Output the (X, Y) coordinate of the center of the cell containing the given text.  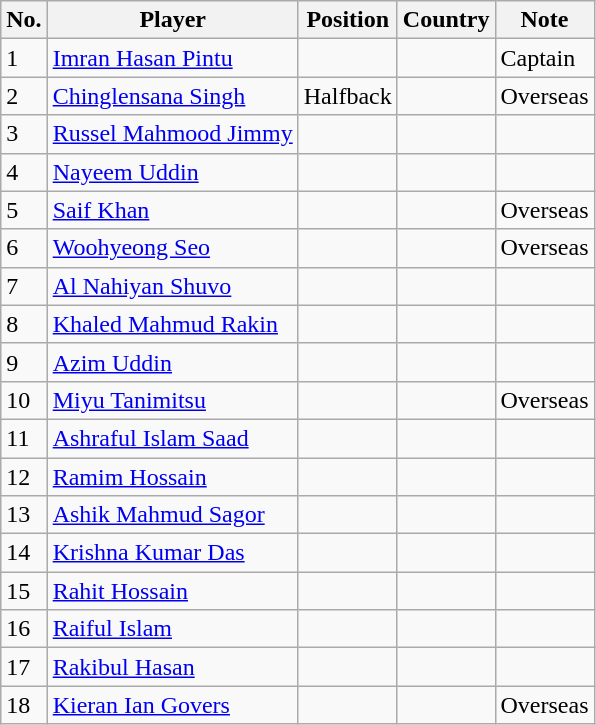
8 (24, 324)
Rakibul Hasan (172, 667)
Halfback (348, 96)
7 (24, 286)
12 (24, 477)
Note (544, 20)
Azim Uddin (172, 362)
15 (24, 591)
4 (24, 172)
Raiful Islam (172, 629)
10 (24, 400)
14 (24, 553)
17 (24, 667)
Rahit Hossain (172, 591)
13 (24, 515)
Player (172, 20)
Woohyeong Seo (172, 248)
Chinglensana Singh (172, 96)
Position (348, 20)
Ashraful Islam Saad (172, 438)
Ashik Mahmud Sagor (172, 515)
Miyu Tanimitsu (172, 400)
Kieran Ian Govers (172, 705)
9 (24, 362)
6 (24, 248)
2 (24, 96)
Nayeem Uddin (172, 172)
3 (24, 134)
No. (24, 20)
Saif Khan (172, 210)
Russel Mahmood Jimmy (172, 134)
Captain (544, 58)
Al Nahiyan Shuvo (172, 286)
Ramim Hossain (172, 477)
18 (24, 705)
Country (446, 20)
Imran Hasan Pintu (172, 58)
11 (24, 438)
16 (24, 629)
5 (24, 210)
Krishna Kumar Das (172, 553)
Khaled Mahmud Rakin (172, 324)
1 (24, 58)
